Capture the cell that displays the provided text and extract its (x, y) central coordinate. 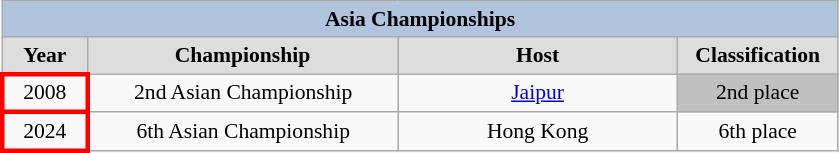
Championship (242, 56)
2nd place (758, 94)
Hong Kong (538, 132)
Classification (758, 56)
2nd Asian Championship (242, 94)
Jaipur (538, 94)
2008 (44, 94)
2024 (44, 132)
Host (538, 56)
Asia Championships (420, 19)
6th place (758, 132)
6th Asian Championship (242, 132)
Year (44, 56)
